Return [x, y] of the center of cell containing provided text 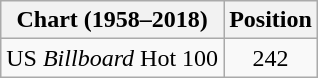
Position [271, 20]
242 [271, 58]
Chart (1958–2018) [112, 20]
US Billboard Hot 100 [112, 58]
